Identify which cell holds the provided text, then report its (X, Y) central coordinate. 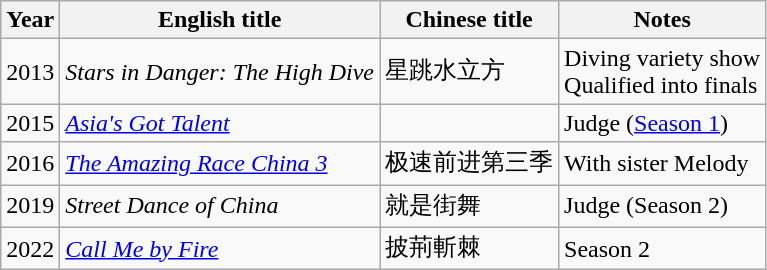
Notes (662, 20)
2019 (30, 206)
2022 (30, 248)
Stars in Danger: The High Dive (220, 72)
2016 (30, 164)
The Amazing Race China 3 (220, 164)
Chinese title (470, 20)
披荊斬棘 (470, 248)
Year (30, 20)
就是街舞 (470, 206)
Asia's Got Talent (220, 123)
With sister Melody (662, 164)
2015 (30, 123)
Judge (Season 2) (662, 206)
English title (220, 20)
Diving variety showQualified into finals (662, 72)
星跳水立方 (470, 72)
Judge (Season 1) (662, 123)
Street Dance of China (220, 206)
Call Me by Fire (220, 248)
Season 2 (662, 248)
2013 (30, 72)
极速前进第三季 (470, 164)
